Pinpoint the cell where the given text exists, returning its [x, y] midpoint coordinate. 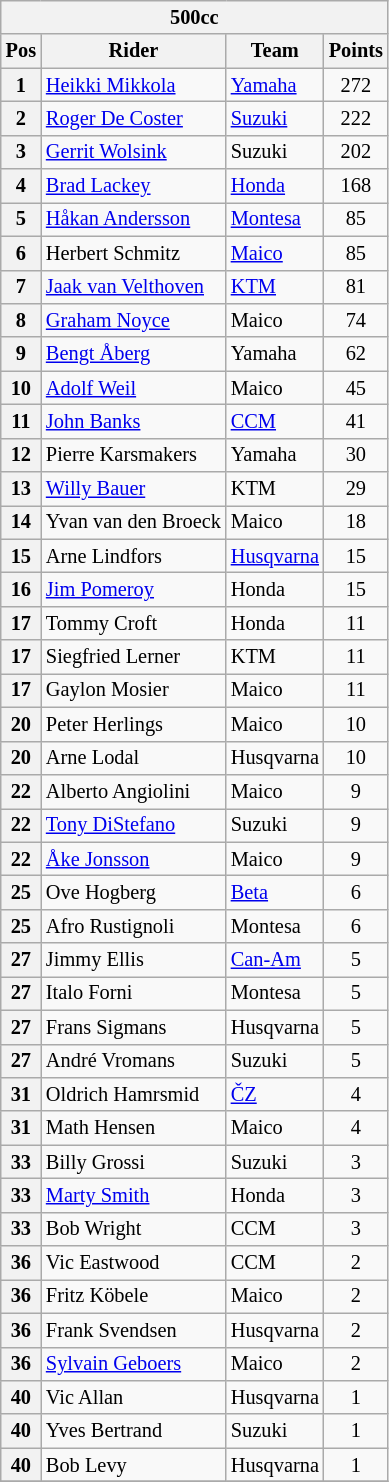
Oldrich Hamrsmid [134, 1094]
81 [356, 287]
Siegfried Lerner [134, 657]
Willy Bauer [134, 489]
Peter Herlings [134, 724]
14 [21, 522]
Frank Svendsen [134, 1330]
Bob Levy [134, 1465]
Yvan van den Broeck [134, 522]
John Banks [134, 421]
Gerrit Wolsink [134, 152]
Italo Forni [134, 993]
André Vromans [134, 1061]
222 [356, 118]
Arne Lindfors [134, 556]
Herbert Schmitz [134, 253]
Marty Smith [134, 1195]
168 [356, 186]
Tony DiStefano [134, 825]
Brad Lackey [134, 186]
Yves Bertrand [134, 1431]
Math Hensen [134, 1128]
18 [356, 522]
13 [21, 489]
Frans Sigmans [134, 1027]
ČZ [275, 1094]
Can-Am [275, 960]
Alberto Angiolini [134, 791]
Points [356, 51]
Afro Rustignoli [134, 926]
7 [21, 287]
12 [21, 455]
Billy Grossi [134, 1162]
Heikki Mikkola [134, 85]
Beta [275, 892]
Bengt Åberg [134, 354]
8 [21, 320]
62 [356, 354]
Gaylon Mosier [134, 690]
Jimmy Ellis [134, 960]
500cc [194, 17]
Håkan Andersson [134, 219]
41 [356, 421]
Jaak van Velthoven [134, 287]
29 [356, 489]
Bob Wright [134, 1229]
Vic Eastwood [134, 1263]
Adolf Weil [134, 388]
Åke Jonsson [134, 859]
Arne Lodal [134, 758]
Vic Allan [134, 1397]
30 [356, 455]
Graham Noyce [134, 320]
Fritz Köbele [134, 1296]
Tommy Croft [134, 623]
272 [356, 85]
Roger De Coster [134, 118]
45 [356, 388]
Jim Pomeroy [134, 589]
74 [356, 320]
Sylvain Geboers [134, 1364]
Rider [134, 51]
Pierre Karsmakers [134, 455]
Pos [21, 51]
Ove Hogberg [134, 892]
16 [21, 589]
202 [356, 152]
Team [275, 51]
